Identify which cell holds the provided text, then report its (X, Y) central coordinate. 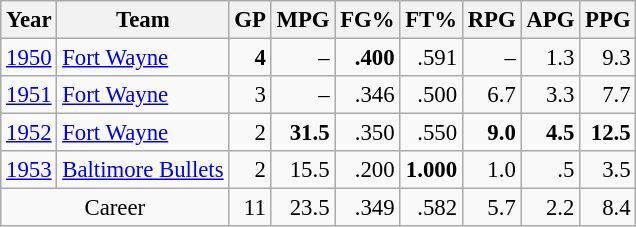
9.0 (492, 133)
.350 (368, 133)
.500 (432, 95)
1.000 (432, 170)
7.7 (608, 95)
Baltimore Bullets (143, 170)
1951 (29, 95)
31.5 (303, 133)
.582 (432, 208)
8.4 (608, 208)
.200 (368, 170)
11 (250, 208)
.550 (432, 133)
12.5 (608, 133)
Year (29, 20)
5.7 (492, 208)
1952 (29, 133)
1.3 (550, 58)
3.5 (608, 170)
.591 (432, 58)
MPG (303, 20)
Career (115, 208)
RPG (492, 20)
FT% (432, 20)
.346 (368, 95)
.349 (368, 208)
2.2 (550, 208)
4.5 (550, 133)
Team (143, 20)
FG% (368, 20)
1.0 (492, 170)
15.5 (303, 170)
APG (550, 20)
3 (250, 95)
GP (250, 20)
23.5 (303, 208)
.400 (368, 58)
6.7 (492, 95)
4 (250, 58)
.5 (550, 170)
1953 (29, 170)
1950 (29, 58)
PPG (608, 20)
3.3 (550, 95)
9.3 (608, 58)
